Return the (X, Y) coordinate for the center point of the cell that contains the specified text.  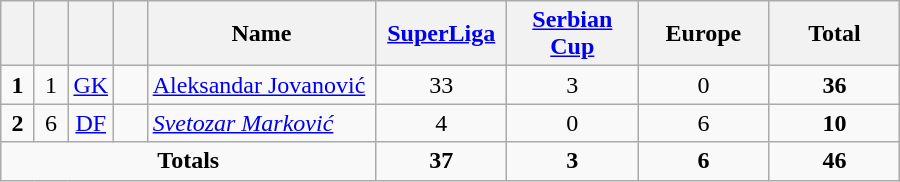
33 (442, 85)
4 (442, 123)
2 (18, 123)
Serbian Cup (572, 34)
36 (834, 85)
Total (834, 34)
Aleksandar Jovanović (262, 85)
46 (834, 161)
Totals (188, 161)
37 (442, 161)
Svetozar Marković (262, 123)
Europe (704, 34)
GK (91, 85)
DF (91, 123)
SuperLiga (442, 34)
Name (262, 34)
10 (834, 123)
